For the text-containing cell, return its midpoint in [X, Y] coordinate format. 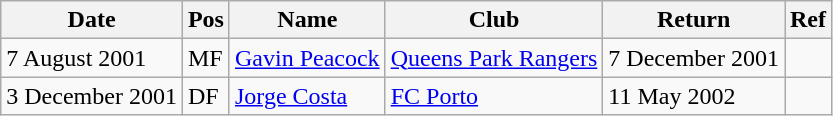
Jorge Costa [307, 96]
Ref [808, 20]
3 December 2001 [92, 96]
Return [694, 20]
Queens Park Rangers [494, 58]
7 December 2001 [694, 58]
Gavin Peacock [307, 58]
DF [206, 96]
MF [206, 58]
11 May 2002 [694, 96]
7 August 2001 [92, 58]
FC Porto [494, 96]
Date [92, 20]
Name [307, 20]
Club [494, 20]
Pos [206, 20]
